Scan for the cell matching the given text and deliver its [X, Y] coordinate at center. 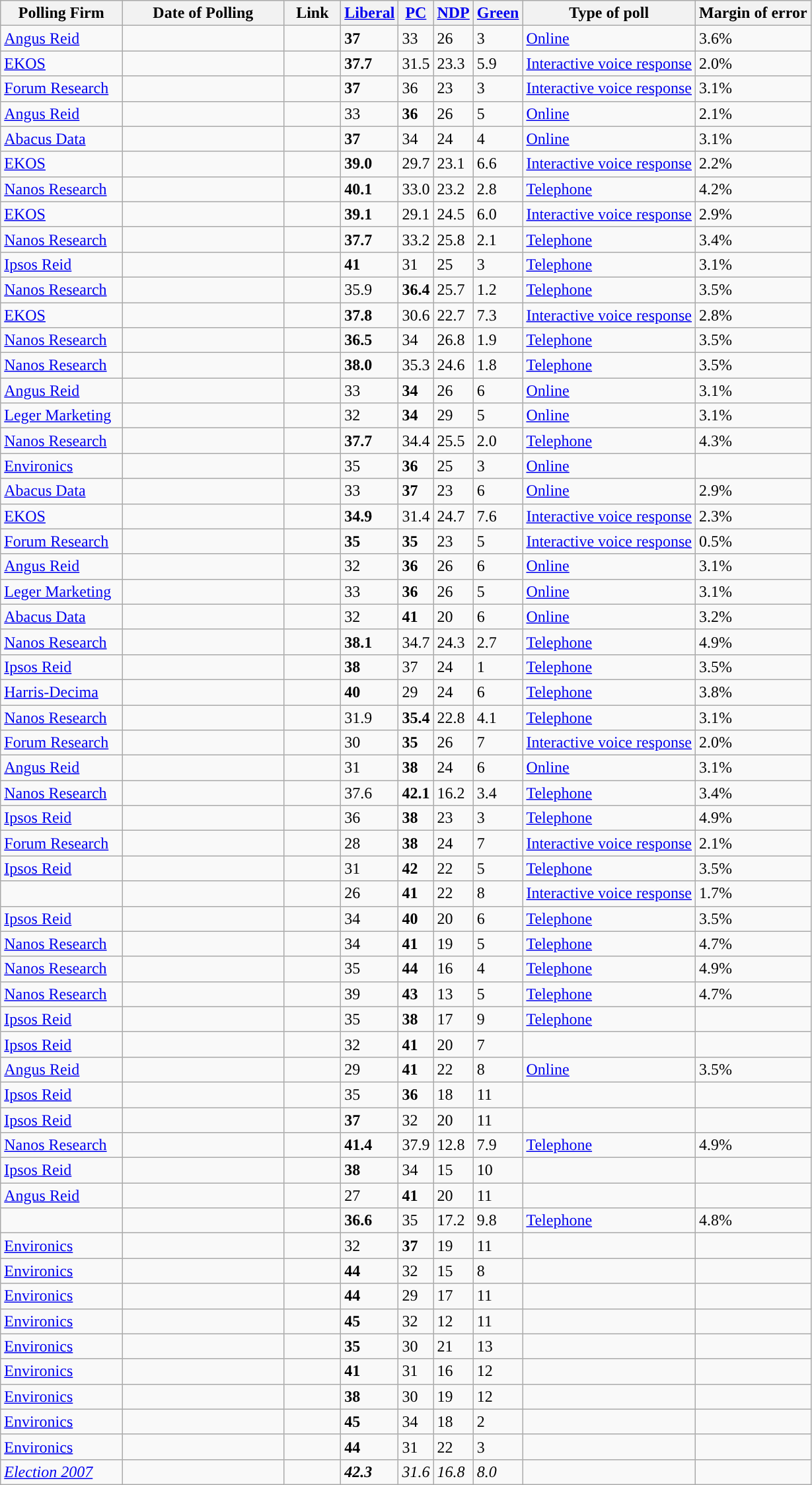
1.9 [498, 340]
23.3 [453, 63]
24.6 [453, 365]
35.4 [416, 717]
22.8 [453, 717]
Liberal [370, 13]
4.1 [498, 717]
1 [498, 667]
1.2 [498, 289]
Type of poll [609, 13]
34.9 [370, 516]
Green [498, 13]
3.8% [753, 692]
33.0 [416, 189]
10 [498, 1170]
6.6 [498, 164]
Link [313, 13]
4.2% [753, 189]
Date of Polling [203, 13]
9.8 [498, 1221]
0.5% [753, 541]
21 [453, 1346]
41.4 [370, 1145]
36.6 [370, 1221]
9 [498, 1019]
1.8 [498, 365]
31.6 [416, 1472]
2 [498, 1422]
28 [370, 843]
6.0 [498, 214]
34.7 [416, 642]
16.8 [453, 1472]
3.6% [753, 38]
25.7 [453, 289]
24.3 [453, 642]
43 [416, 994]
NDP [453, 13]
31.5 [416, 63]
16.2 [453, 793]
4.8% [753, 1221]
4.3% [753, 441]
2.8% [753, 315]
Election 2007 [61, 1472]
5.9 [498, 63]
24.5 [453, 214]
29.7 [416, 164]
23.2 [453, 189]
35.9 [370, 289]
27 [370, 1196]
17.2 [453, 1221]
Polling Firm [61, 13]
2.3% [753, 516]
39 [370, 994]
2.7 [498, 642]
37.6 [370, 793]
7.6 [498, 516]
33.2 [416, 239]
3.2% [753, 617]
Harris-Decima [61, 692]
2.0 [498, 441]
42.3 [370, 1472]
37.8 [370, 315]
7.3 [498, 315]
38.1 [370, 642]
37.9 [416, 1145]
3.4 [498, 793]
31.9 [370, 717]
34.4 [416, 441]
25.8 [453, 239]
36.5 [370, 340]
42.1 [416, 793]
39.0 [370, 164]
1.7% [753, 894]
25.5 [453, 441]
PC [416, 13]
31.4 [416, 516]
42 [416, 868]
12.8 [453, 1145]
2.8 [498, 189]
7.9 [498, 1145]
29.1 [416, 214]
39.1 [370, 214]
22.7 [453, 315]
2.1 [498, 239]
30.6 [416, 315]
23.1 [453, 164]
8.0 [498, 1472]
26.8 [453, 340]
36.4 [416, 289]
38.0 [370, 365]
35.3 [416, 365]
24.7 [453, 516]
40.1 [370, 189]
Margin of error [753, 13]
2.2% [753, 164]
